Scan for the cell matching the given text and deliver its [x, y] coordinate at center. 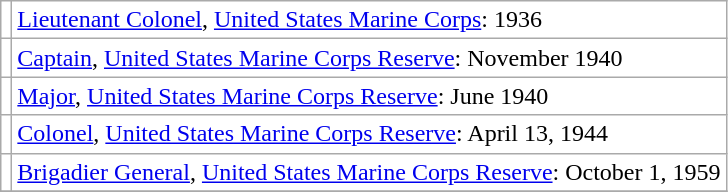
Colonel, United States Marine Corps Reserve: April 13, 1944 [369, 134]
Major, United States Marine Corps Reserve: June 1940 [369, 96]
Captain, United States Marine Corps Reserve: November 1940 [369, 58]
Brigadier General, United States Marine Corps Reserve: October 1, 1959 [369, 172]
Lieutenant Colonel, United States Marine Corps: 1936 [369, 20]
